For the text-containing cell, return its midpoint in [X, Y] coordinate format. 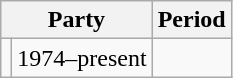
Party [76, 20]
1974–present [82, 58]
Period [192, 20]
